Return the [X, Y] coordinate for the center point of the cell that contains the specified text.  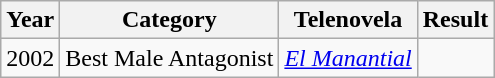
Best Male Antagonist [170, 58]
El Manantial [348, 58]
Telenovela [348, 20]
2002 [30, 58]
Category [170, 20]
Result [455, 20]
Year [30, 20]
